Find where the given text appears and provide that cell's center as (x, y) coordinate. 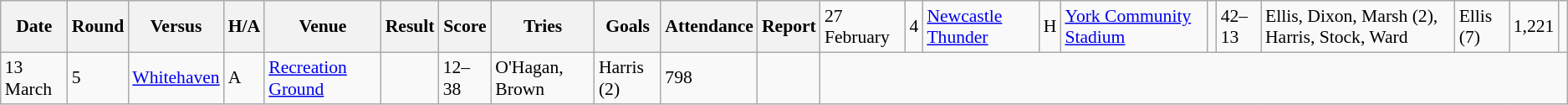
H/A (244, 27)
Goals (627, 27)
Newcastle Thunder (980, 27)
A (244, 77)
H (1050, 27)
Recreation Ground (323, 77)
Whitehaven (176, 77)
Attendance (709, 27)
4 (913, 27)
Round (99, 27)
Report (789, 27)
27 February (863, 27)
12–38 (465, 77)
O'Hagan, Brown (543, 77)
Venue (323, 27)
Ellis, Dixon, Marsh (2), Harris, Stock, Ward (1358, 27)
Harris (2) (627, 77)
798 (709, 77)
1,221 (1534, 27)
5 (99, 77)
Score (465, 27)
Tries (543, 27)
Result (410, 27)
York Community Stadium (1134, 27)
Ellis (7) (1482, 27)
42–13 (1239, 27)
13 March (34, 77)
Versus (176, 27)
Date (34, 27)
